Identify which cell holds the provided text, then report its [X, Y] central coordinate. 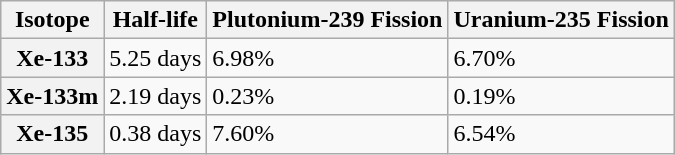
2.19 days [156, 96]
5.25 days [156, 58]
Xe-135 [52, 134]
0.19% [561, 96]
6.98% [328, 58]
Xe-133m [52, 96]
Plutonium-239 Fission [328, 20]
6.54% [561, 134]
7.60% [328, 134]
Half-life [156, 20]
0.38 days [156, 134]
0.23% [328, 96]
6.70% [561, 58]
Xe-133 [52, 58]
Uranium-235 Fission [561, 20]
Isotope [52, 20]
